Locate the cell with the specified text and output its (x, y) center coordinate. 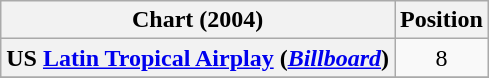
Position (442, 20)
8 (442, 58)
US Latin Tropical Airplay (Billboard) (198, 58)
Chart (2004) (198, 20)
